Return the [x, y] coordinate for the center point of the cell that contains the specified text.  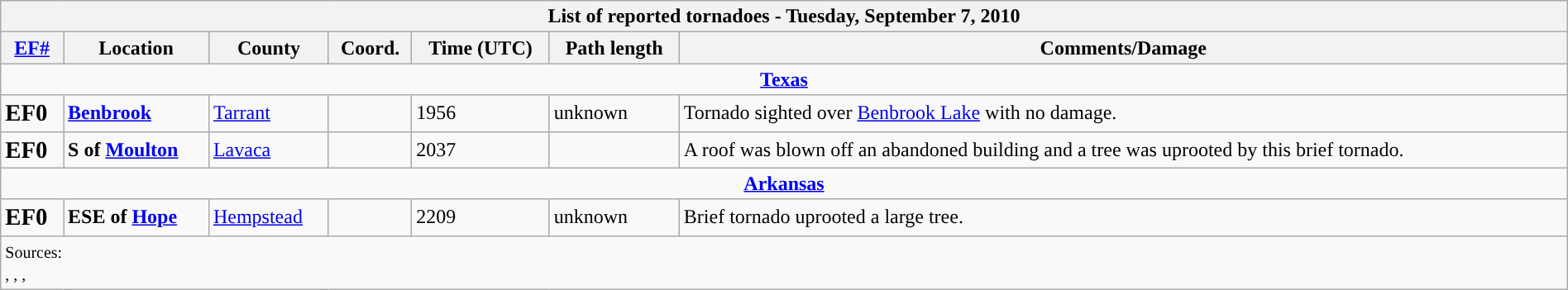
Comments/Damage [1123, 48]
Texas [784, 79]
Hempstead [268, 217]
Coord. [370, 48]
Location [136, 48]
Brief tornado uprooted a large tree. [1123, 217]
Benbrook [136, 113]
EF# [32, 48]
Sources:, , , [784, 263]
Lavaca [268, 150]
Tornado sighted over Benbrook Lake with no damage. [1123, 113]
Time (UTC) [480, 48]
Tarrant [268, 113]
Path length [614, 48]
1956 [480, 113]
ESE of Hope [136, 217]
S of Moulton [136, 150]
County [268, 48]
A roof was blown off an abandoned building and a tree was uprooted by this brief tornado. [1123, 150]
List of reported tornadoes - Tuesday, September 7, 2010 [784, 17]
2037 [480, 150]
Arkansas [784, 183]
2209 [480, 217]
